Output the [X, Y] coordinate of the center of the cell containing the given text.  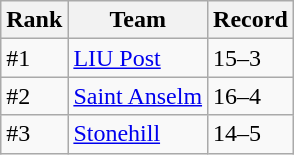
Saint Anselm [138, 96]
Rank [34, 20]
Team [138, 20]
14–5 [251, 134]
15–3 [251, 58]
16–4 [251, 96]
Stonehill [138, 134]
#1 [34, 58]
Record [251, 20]
#3 [34, 134]
#2 [34, 96]
LIU Post [138, 58]
